For the text-containing cell, return its midpoint in [X, Y] coordinate format. 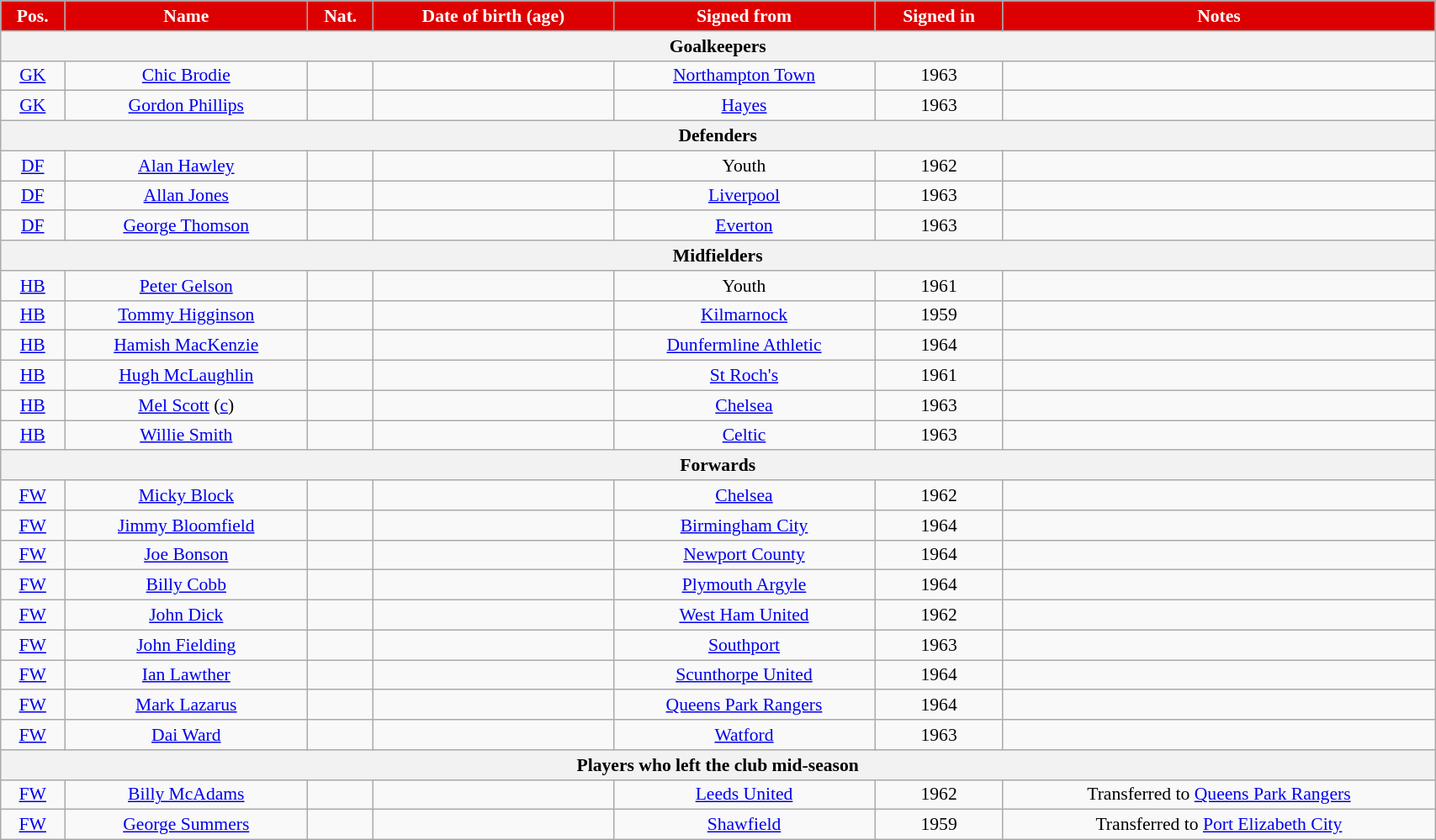
Billy McAdams [187, 795]
Southport [744, 645]
Signed in [939, 16]
Newport County [744, 555]
Birmingham City [744, 526]
Leeds United [744, 795]
Hayes [744, 106]
St Roch's [744, 376]
Watford [744, 735]
Allan Jones [187, 196]
Forwards [718, 466]
John Dick [187, 615]
Shawfield [744, 825]
George Summers [187, 825]
Tommy Higginson [187, 315]
Signed from [744, 16]
Queens Park Rangers [744, 705]
Willie Smith [187, 436]
Transferred to Port Elizabeth City [1218, 825]
Alan Hawley [187, 166]
Dunfermline Athletic [744, 346]
Plymouth Argyle [744, 585]
Nat. [341, 16]
Joe Bonson [187, 555]
John Fielding [187, 645]
Name [187, 16]
Micky Block [187, 495]
Billy Cobb [187, 585]
Hugh McLaughlin [187, 376]
West Ham United [744, 615]
Goalkeepers [718, 46]
Peter Gelson [187, 286]
Pos. [33, 16]
Jimmy Bloomfield [187, 526]
George Thomson [187, 226]
Mark Lazarus [187, 705]
Date of birth (age) [493, 16]
Chic Brodie [187, 76]
Kilmarnock [744, 315]
Everton [744, 226]
Northampton Town [744, 76]
Mel Scott (c) [187, 405]
Gordon Phillips [187, 106]
Celtic [744, 436]
Transferred to Queens Park Rangers [1218, 795]
Dai Ward [187, 735]
Midfielders [718, 256]
Liverpool [744, 196]
Notes [1218, 16]
Players who left the club mid-season [718, 765]
Ian Lawther [187, 675]
Defenders [718, 136]
Hamish MacKenzie [187, 346]
Scunthorpe United [744, 675]
